Determine the (X, Y) coordinate at the center of the cell enclosing the given text.  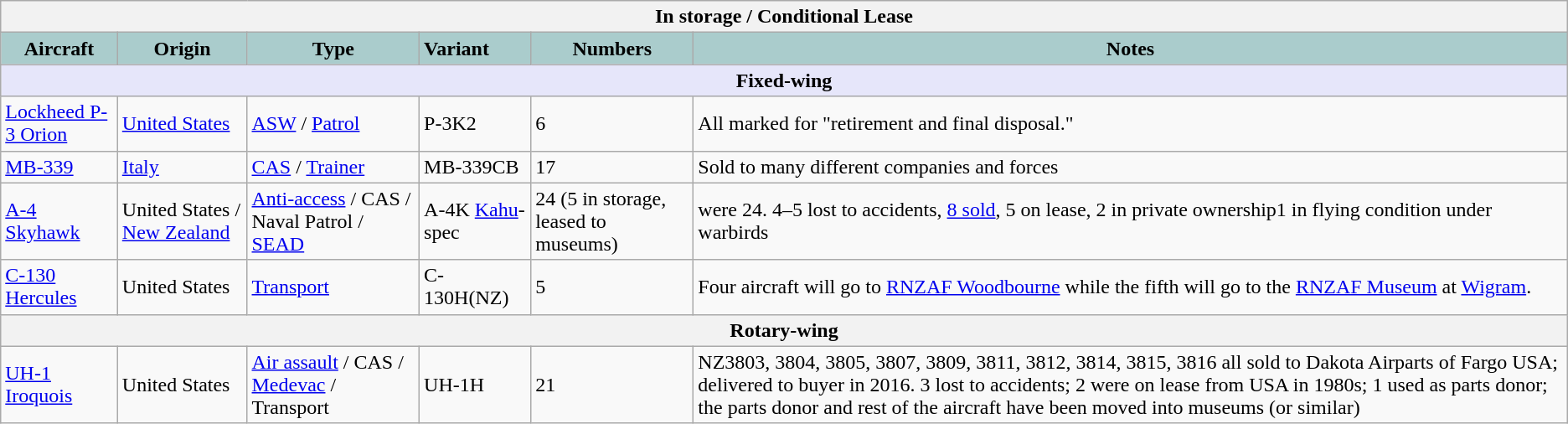
UH-1H (476, 385)
Rotary-wing (784, 330)
Lockheed P-3 Orion (59, 124)
United States / New Zealand (183, 221)
P-3K2 (476, 124)
6 (612, 124)
CAS / Trainer (333, 167)
MB-339CB (476, 167)
UH-1 Iroquois (59, 385)
21 (612, 385)
ASW / Patrol (333, 124)
Origin (183, 49)
17 (612, 167)
Type (333, 49)
Fixed-wing (784, 80)
MB-339 (59, 167)
A-4K Kahu-spec (476, 221)
24 (5 in storage, leased to museums) (612, 221)
Italy (183, 167)
C-130 Hercules (59, 287)
C-130H(NZ) (476, 287)
Sold to many different companies and forces (1131, 167)
All marked for "retirement and final disposal." (1131, 124)
Air assault / CAS / Medevac / Transport (333, 385)
were 24. 4–5 lost to accidents, 8 sold, 5 on lease, 2 in private ownership1 in flying condition under warbirds (1131, 221)
Transport (333, 287)
Anti-access / CAS / Naval Patrol / SEAD (333, 221)
Aircraft (59, 49)
Numbers (612, 49)
In storage / Conditional Lease (784, 17)
Variant (476, 49)
A-4 Skyhawk (59, 221)
Notes (1131, 49)
Four aircraft will go to RNZAF Woodbourne while the fifth will go to the RNZAF Museum at Wigram. (1131, 287)
5 (612, 287)
